Locate the cell with the specified text and output its (x, y) center coordinate. 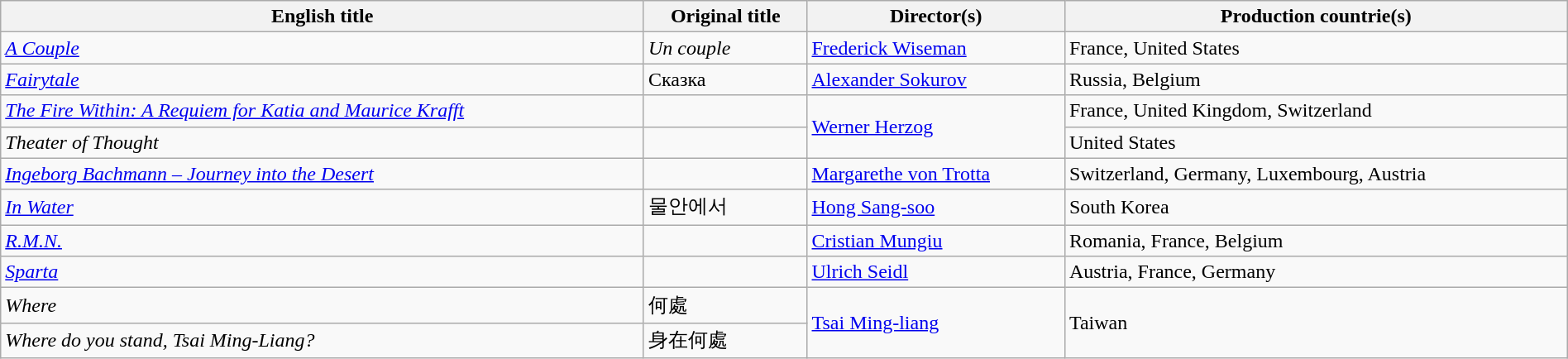
The Fire Within: A Requiem for Katia and Maurice Krafft (323, 111)
Werner Herzog (936, 127)
何處 (725, 306)
Switzerland, Germany, Luxembourg, Austria (1316, 174)
France, United Kingdom, Switzerland (1316, 111)
身在何處 (725, 341)
South Korea (1316, 207)
Russia, Belgium (1316, 79)
Margarethe von Trotta (936, 174)
Un couple (725, 48)
United States (1316, 142)
France, United States (1316, 48)
A Couple (323, 48)
Hong Sang-soo (936, 207)
Sparta (323, 272)
Tsai Ming-liang (936, 323)
Where (323, 306)
Austria, France, Germany (1316, 272)
Original title (725, 17)
Ingeborg Bachmann – Journey into the Desert (323, 174)
Taiwan (1316, 323)
Cristian Mungiu (936, 241)
Theater of Thought (323, 142)
Where do you stand, Tsai Ming-Liang? (323, 341)
Сказка (725, 79)
Romania, France, Belgium (1316, 241)
Director(s) (936, 17)
English title (323, 17)
Frederick Wiseman (936, 48)
Ulrich Seidl (936, 272)
In Water (323, 207)
물안에서 (725, 207)
Fairytale (323, 79)
Production countrie(s) (1316, 17)
R.M.N. (323, 241)
Alexander Sokurov (936, 79)
